Extract the [x, y] coordinate from the center of the cell holding the provided text.  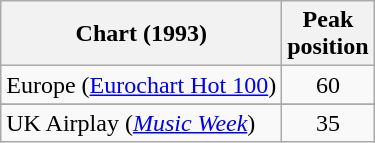
UK Airplay (Music Week) [142, 123]
35 [328, 123]
Peakposition [328, 34]
Chart (1993) [142, 34]
Europe (Eurochart Hot 100) [142, 85]
60 [328, 85]
